For the text-containing cell, return its midpoint in (X, Y) coordinate format. 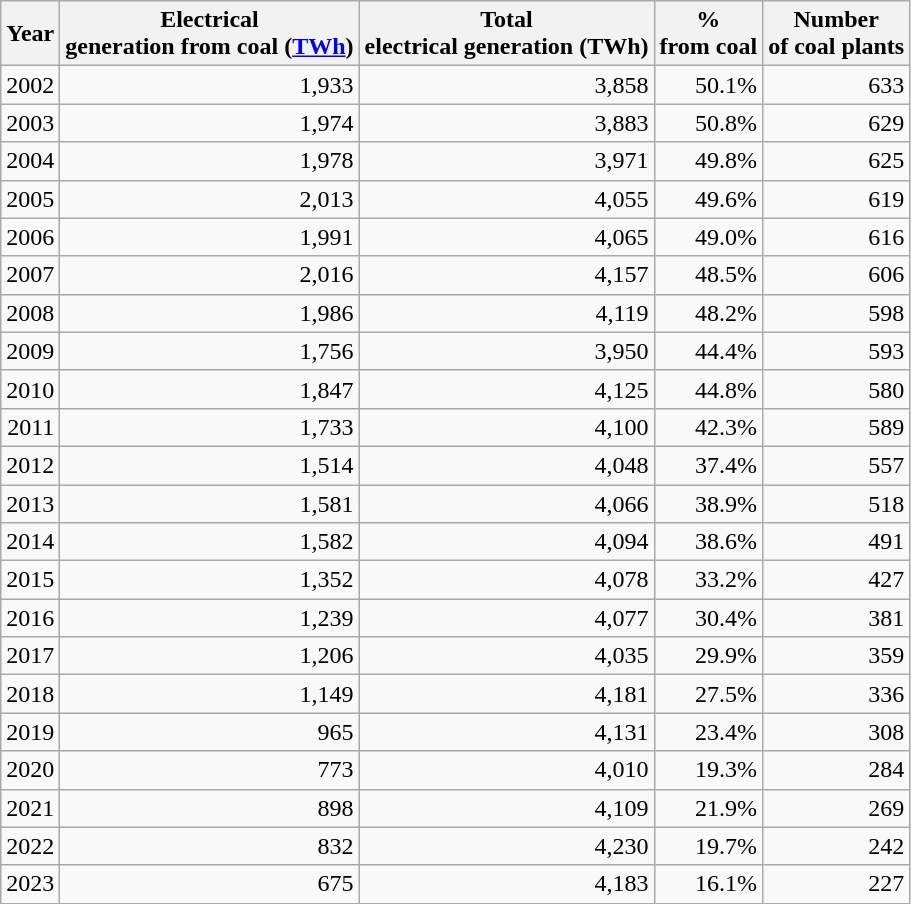
242 (836, 846)
1,352 (210, 580)
37.4% (708, 465)
2020 (30, 770)
1,847 (210, 389)
284 (836, 770)
Totalelectrical generation (TWh) (506, 34)
1,756 (210, 351)
4,048 (506, 465)
21.9% (708, 808)
44.8% (708, 389)
1,933 (210, 85)
1,978 (210, 161)
4,230 (506, 846)
33.2% (708, 580)
606 (836, 275)
3,971 (506, 161)
29.9% (708, 656)
2019 (30, 732)
2013 (30, 503)
557 (836, 465)
593 (836, 351)
1,582 (210, 542)
2012 (30, 465)
2018 (30, 694)
2023 (30, 884)
50.8% (708, 123)
27.5% (708, 694)
2002 (30, 85)
2009 (30, 351)
2,016 (210, 275)
4,078 (506, 580)
629 (836, 123)
2008 (30, 313)
4,035 (506, 656)
Numberof coal plants (836, 34)
2021 (30, 808)
2005 (30, 199)
49.8% (708, 161)
625 (836, 161)
4,109 (506, 808)
2014 (30, 542)
269 (836, 808)
2010 (30, 389)
%from coal (708, 34)
832 (210, 846)
1,986 (210, 313)
773 (210, 770)
381 (836, 618)
4,183 (506, 884)
19.3% (708, 770)
4,010 (506, 770)
1,991 (210, 237)
19.7% (708, 846)
2007 (30, 275)
589 (836, 427)
16.1% (708, 884)
2,013 (210, 199)
580 (836, 389)
598 (836, 313)
4,100 (506, 427)
Electricalgeneration from coal (TWh) (210, 34)
4,157 (506, 275)
49.0% (708, 237)
898 (210, 808)
30.4% (708, 618)
2004 (30, 161)
336 (836, 694)
48.5% (708, 275)
619 (836, 199)
2017 (30, 656)
3,883 (506, 123)
2022 (30, 846)
4,077 (506, 618)
359 (836, 656)
48.2% (708, 313)
38.6% (708, 542)
2003 (30, 123)
4,181 (506, 694)
3,950 (506, 351)
965 (210, 732)
4,131 (506, 732)
427 (836, 580)
23.4% (708, 732)
1,974 (210, 123)
675 (210, 884)
49.6% (708, 199)
308 (836, 732)
1,514 (210, 465)
518 (836, 503)
2011 (30, 427)
4,094 (506, 542)
42.3% (708, 427)
491 (836, 542)
2006 (30, 237)
633 (836, 85)
3,858 (506, 85)
50.1% (708, 85)
Year (30, 34)
1,733 (210, 427)
227 (836, 884)
616 (836, 237)
4,125 (506, 389)
38.9% (708, 503)
2016 (30, 618)
4,065 (506, 237)
1,149 (210, 694)
44.4% (708, 351)
2015 (30, 580)
4,119 (506, 313)
1,239 (210, 618)
1,206 (210, 656)
1,581 (210, 503)
4,055 (506, 199)
4,066 (506, 503)
